Determine the (x, y) coordinate at the center of the cell enclosing the given text.  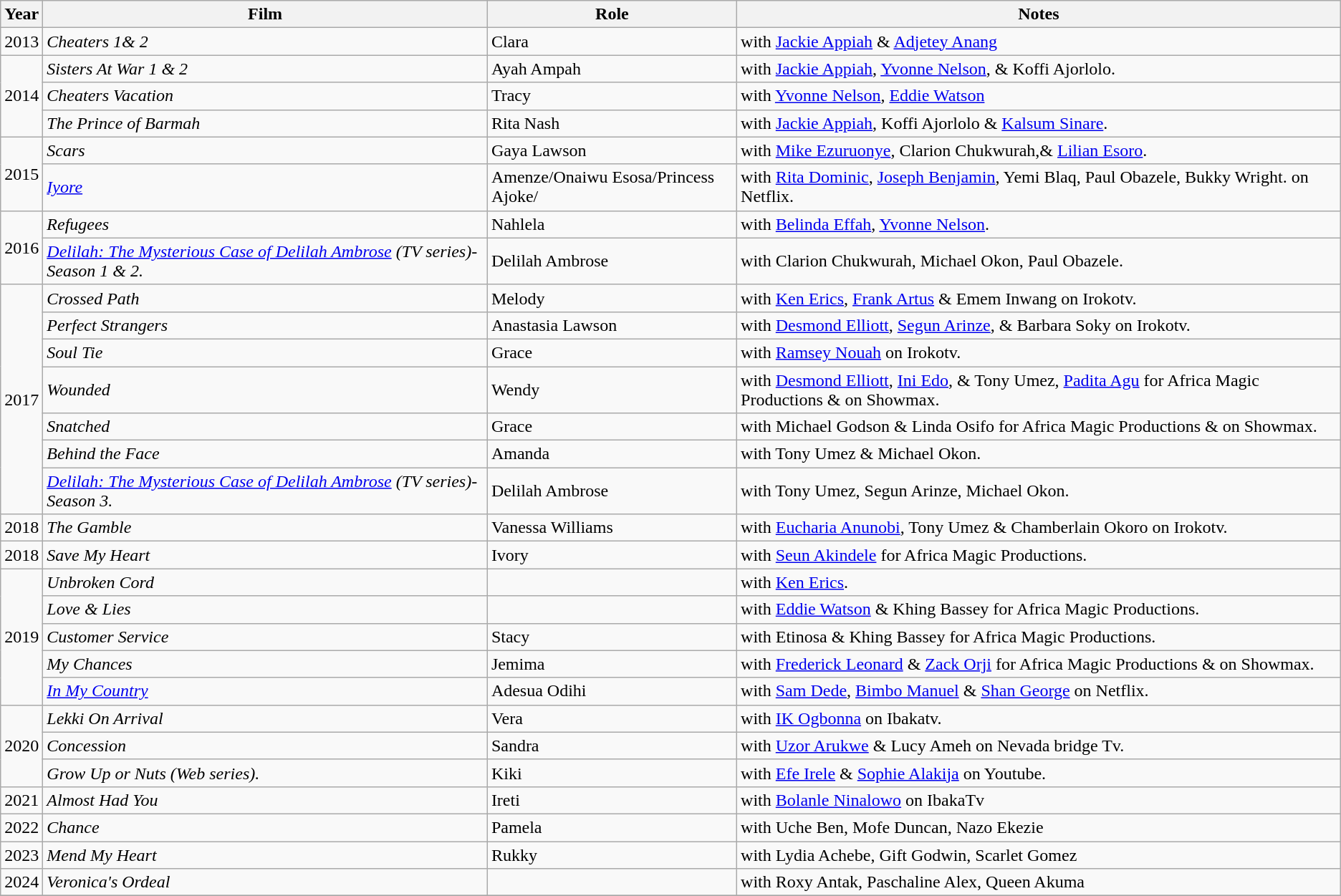
Role (612, 14)
with Efe Irele & Sophie Alakija on Youtube. (1039, 773)
Amenze/Onaiwu Esosa/Princess Ajoke/ (612, 188)
Tracy (612, 96)
Unbroken Cord (265, 582)
Pamela (612, 827)
2022 (21, 827)
with Rita Dominic, Joseph Benjamin, Yemi Blaq, Paul Obazele, Bukky Wright. on Netflix. (1039, 188)
Delilah: The Mysterious Case of Delilah Ambrose (TV series)-Season 1 & 2. (265, 261)
Crossed Path (265, 298)
with Jackie Appiah, Koffi Ajorlolo & Kalsum Sinare. (1039, 123)
Scars (265, 150)
Chance (265, 827)
Vera (612, 718)
2019 (21, 637)
Clara (612, 42)
Amanda (612, 454)
with IK Ogbonna on Ibakatv. (1039, 718)
My Chances (265, 664)
Concession (265, 746)
Save My Heart (265, 555)
Wounded (265, 390)
2024 (21, 882)
Stacy (612, 637)
with Etinosa & Khing Bassey for Africa Magic Productions. (1039, 637)
Melody (612, 298)
with Michael Godson & Linda Osifo for Africa Magic Productions & on Showmax. (1039, 427)
Adesua Odihi (612, 691)
Vanessa Williams (612, 528)
Cheaters 1& 2 (265, 42)
Refugees (265, 224)
Film (265, 14)
Sisters At War 1 & 2 (265, 69)
with Bolanle Ninalowo on IbakaTv (1039, 800)
with Desmond Elliott, Ini Edo, & Tony Umez, Padita Agu for Africa Magic Productions & on Showmax. (1039, 390)
2014 (21, 96)
with Lydia Achebe, Gift Godwin, Scarlet Gomez (1039, 854)
with Uche Ben, Mofe Duncan, Nazo Ekezie (1039, 827)
Customer Service (265, 637)
Grow Up or Nuts (Web series). (265, 773)
Perfect Strangers (265, 325)
with Ramsey Nouah on Irokotv. (1039, 352)
Rukky (612, 854)
with Ken Erics. (1039, 582)
Nahlela (612, 224)
with Uzor Arukwe & Lucy Ameh on Nevada bridge Tv. (1039, 746)
with Seun Akindele for Africa Magic Productions. (1039, 555)
Notes (1039, 14)
Cheaters Vacation (265, 96)
with Jackie Appiah & Adjetey Anang (1039, 42)
Lekki On Arrival (265, 718)
with Mike Ezuruonye, Clarion Chukwurah,& Lilian Esoro. (1039, 150)
Rita Nash (612, 123)
Iyore (265, 188)
Veronica's Ordeal (265, 882)
Ireti (612, 800)
Ayah Ampah (612, 69)
with Jackie Appiah, Yvonne Nelson, & Koffi Ajorlolo. (1039, 69)
2020 (21, 746)
Wendy (612, 390)
Gaya Lawson (612, 150)
with Eddie Watson & Khing Bassey for Africa Magic Productions. (1039, 610)
Ivory (612, 555)
Delilah: The Mysterious Case of Delilah Ambrose (TV series)-Season 3. (265, 491)
Jemima (612, 664)
2013 (21, 42)
Behind the Face (265, 454)
2017 (21, 399)
Soul Tie (265, 352)
with Tony Umez & Michael Okon. (1039, 454)
with Desmond Elliott, Segun Arinze, & Barbara Soky on Irokotv. (1039, 325)
with Frederick Leonard & Zack Orji for Africa Magic Productions & on Showmax. (1039, 664)
2015 (21, 173)
with Eucharia Anunobi, Tony Umez & Chamberlain Okoro on Irokotv. (1039, 528)
Snatched (265, 427)
2023 (21, 854)
with Sam Dede, Bimbo Manuel & Shan George on Netflix. (1039, 691)
Anastasia Lawson (612, 325)
with Roxy Antak, Paschaline Alex, Queen Akuma (1039, 882)
with Tony Umez, Segun Arinze, Michael Okon. (1039, 491)
In My Country (265, 691)
Almost Had You (265, 800)
2021 (21, 800)
Love & Lies (265, 610)
2016 (21, 248)
Kiki (612, 773)
Sandra (612, 746)
with Clarion Chukwurah, Michael Okon, Paul Obazele. (1039, 261)
with Yvonne Nelson, Eddie Watson (1039, 96)
The Gamble (265, 528)
The Prince of Barmah (265, 123)
Mend My Heart (265, 854)
Year (21, 14)
with Ken Erics, Frank Artus & Emem Inwang on Irokotv. (1039, 298)
with Belinda Effah, Yvonne Nelson. (1039, 224)
